From the cell containing the given text, extract its center point as (X, Y) coordinate. 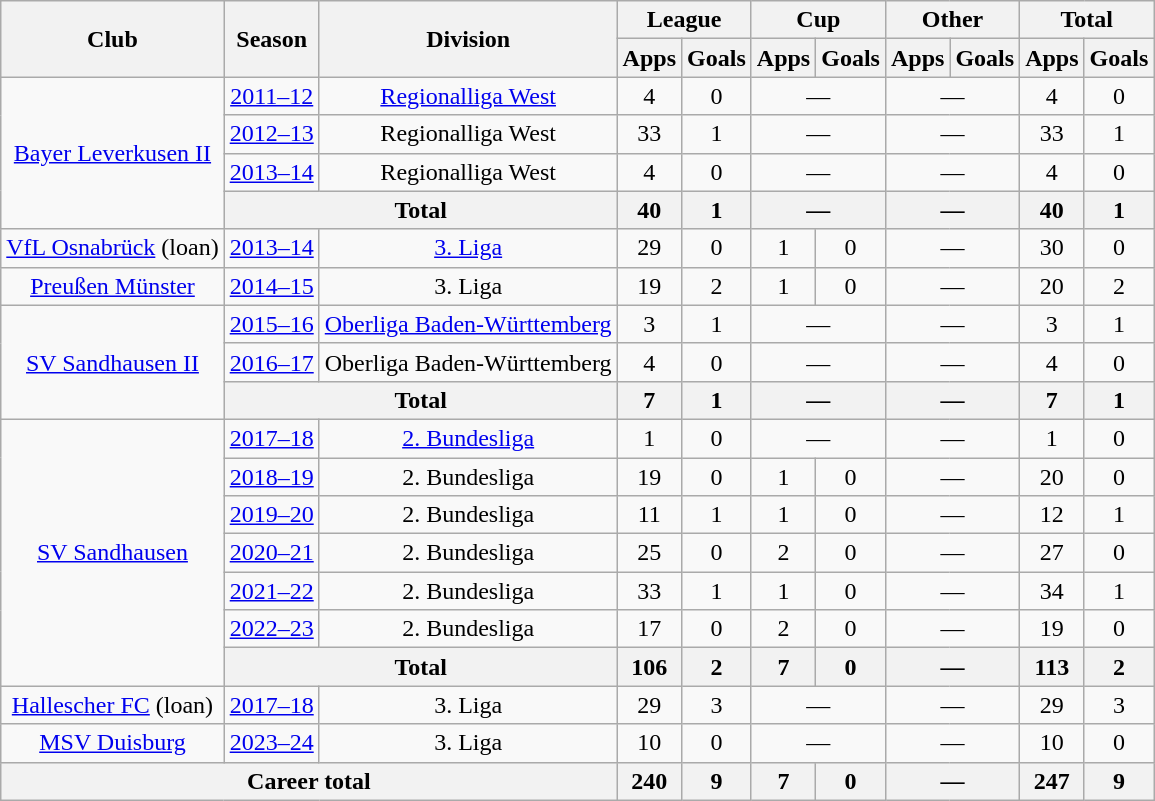
2018–19 (272, 477)
113 (1052, 667)
2016–17 (272, 362)
MSV Duisburg (112, 743)
17 (649, 629)
Other (952, 20)
2019–20 (272, 515)
247 (1052, 781)
2011–12 (272, 96)
2014–15 (272, 286)
Season (272, 39)
Cup (818, 20)
12 (1052, 515)
SV Sandhausen (112, 552)
Career total (309, 781)
Club (112, 39)
11 (649, 515)
2020–21 (272, 553)
2023–24 (272, 743)
SV Sandhausen II (112, 362)
2021–22 (272, 591)
Division (468, 39)
25 (649, 553)
106 (649, 667)
34 (1052, 591)
2022–23 (272, 629)
Preußen Münster (112, 286)
VfL Osnabrück (loan) (112, 248)
2012–13 (272, 134)
240 (649, 781)
27 (1052, 553)
30 (1052, 248)
Bayer Leverkusen II (112, 153)
Hallescher FC (loan) (112, 705)
2015–16 (272, 324)
League (684, 20)
